Locate the cell with the specified text and output its [X, Y] center coordinate. 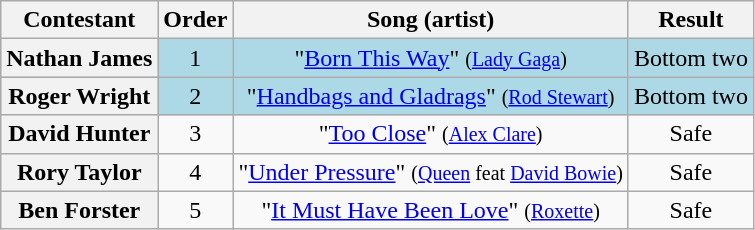
Rory Taylor [80, 172]
Ben Forster [80, 210]
3 [196, 134]
Contestant [80, 20]
1 [196, 58]
"Born This Way" (Lady Gaga) [431, 58]
Roger Wright [80, 96]
Result [690, 20]
"Too Close" (Alex Clare) [431, 134]
4 [196, 172]
"It Must Have Been Love" (Roxette) [431, 210]
Nathan James [80, 58]
2 [196, 96]
"Handbags and Gladrags" (Rod Stewart) [431, 96]
5 [196, 210]
Order [196, 20]
David Hunter [80, 134]
Song (artist) [431, 20]
"Under Pressure" (Queen feat David Bowie) [431, 172]
